Capture the cell that displays the provided text and extract its (X, Y) central coordinate. 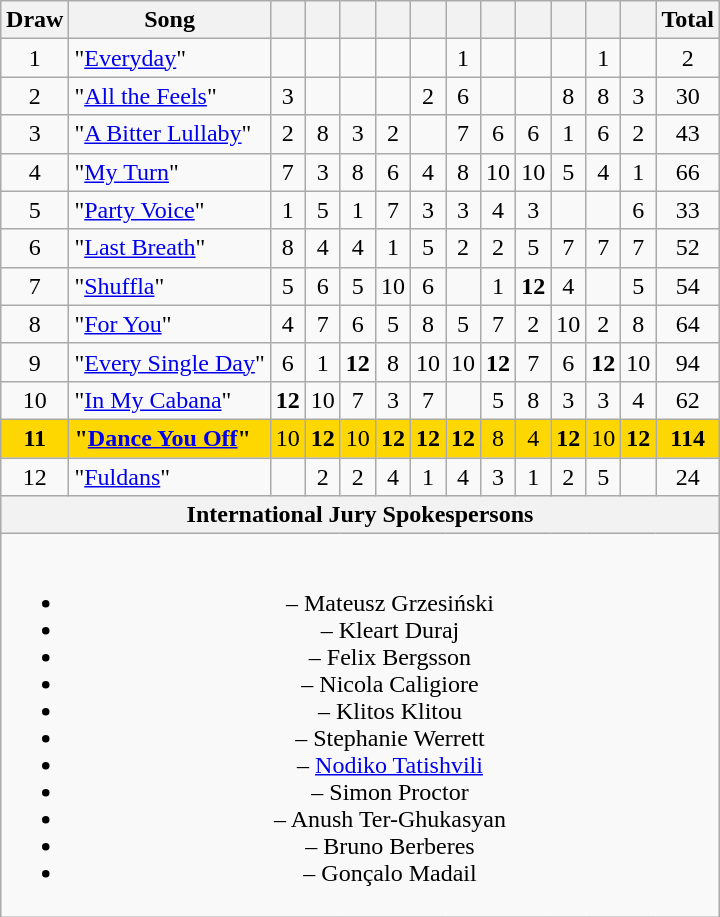
"All the Feels" (170, 96)
"Everyday" (170, 58)
52 (688, 248)
"My Turn" (170, 172)
54 (688, 286)
64 (688, 324)
"Party Voice" (170, 210)
11 (35, 438)
"Shuffla" (170, 286)
"In My Cabana" (170, 400)
62 (688, 400)
"Last Breath" (170, 248)
24 (688, 477)
94 (688, 362)
"Fuldans" (170, 477)
Total (688, 20)
9 (35, 362)
43 (688, 134)
33 (688, 210)
114 (688, 438)
"Every Single Day" (170, 362)
"For You" (170, 324)
"A Bitter Lullaby" (170, 134)
66 (688, 172)
Draw (35, 20)
30 (688, 96)
"Dance You Off" (170, 438)
Song (170, 20)
International Jury Spokespersons (360, 515)
